Provide the [x, y] coordinate of the cell's center where the given text is located.  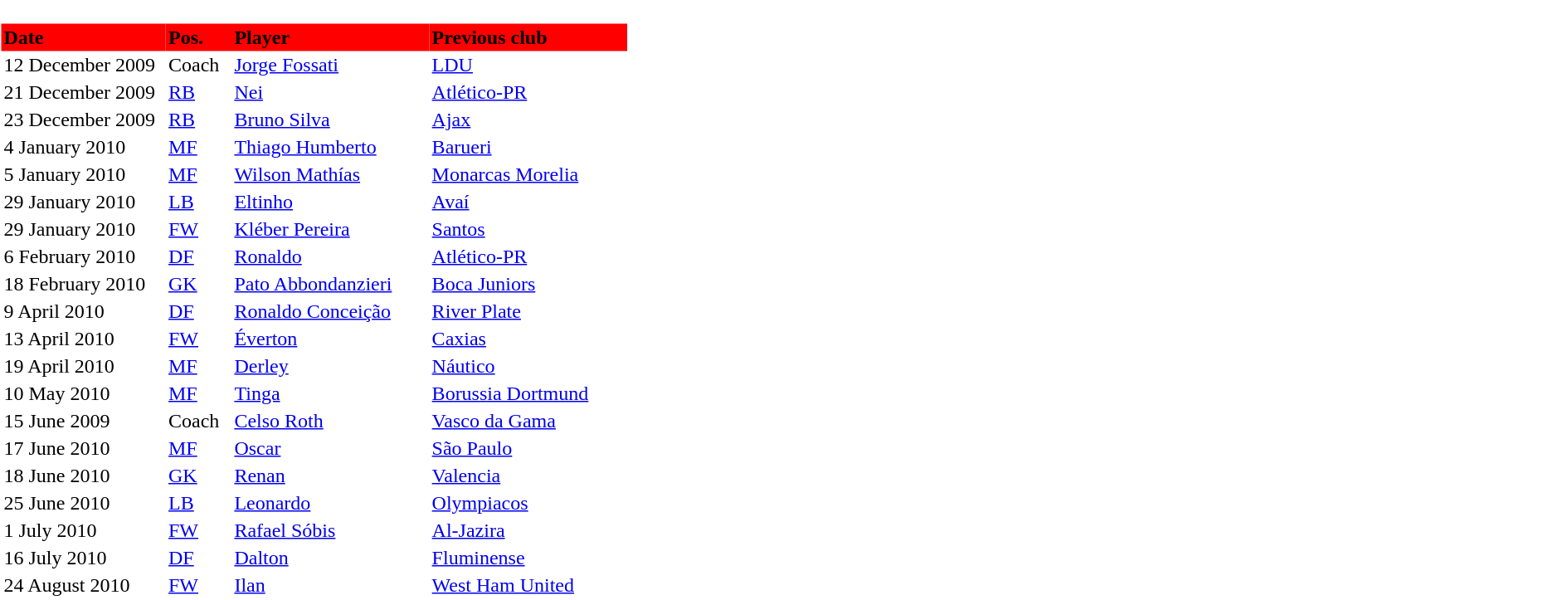
Náutico [528, 365]
Caxias [528, 339]
Oscar [330, 448]
17 June 2010 [85, 448]
Jorge Fossati [330, 65]
Previous club [528, 37]
Nei [330, 91]
Date [85, 37]
Al-Jazira [528, 529]
15 June 2009 [85, 420]
6 February 2010 [85, 256]
10 May 2010 [85, 393]
Ronaldo [330, 256]
4 January 2010 [85, 146]
West Ham United [528, 584]
Pato Abbondanzieri [330, 284]
18 February 2010 [85, 284]
18 June 2010 [85, 475]
River Plate [528, 310]
Valencia [528, 475]
Pos. [199, 37]
21 December 2009 [85, 91]
Celso Roth [330, 420]
Bruno Silva [330, 120]
Ronaldo Conceição [330, 310]
Derley [330, 365]
Ilan [330, 584]
Monarcas Morelia [528, 174]
Leonardo [330, 503]
19 April 2010 [85, 365]
1 July 2010 [85, 529]
Eltinho [330, 201]
Wilson Mathías [330, 174]
Thiago Humberto [330, 146]
Renan [330, 475]
9 April 2010 [85, 310]
16 July 2010 [85, 558]
Ajax [528, 120]
Olympiacos [528, 503]
São Paulo [528, 448]
Barueri [528, 146]
Tinga [330, 393]
Éverton [330, 339]
Kléber Pereira [330, 229]
Fluminense [528, 558]
Vasco da Gama [528, 420]
24 August 2010 [85, 584]
Rafael Sóbis [330, 529]
23 December 2009 [85, 120]
13 April 2010 [85, 339]
Dalton [330, 558]
Avaí [528, 201]
Santos [528, 229]
25 June 2010 [85, 503]
12 December 2009 [85, 65]
Borussia Dortmund [528, 393]
5 January 2010 [85, 174]
LDU [528, 65]
Player [330, 37]
Boca Juniors [528, 284]
